Find where the given text appears and provide that cell's center as (X, Y) coordinate. 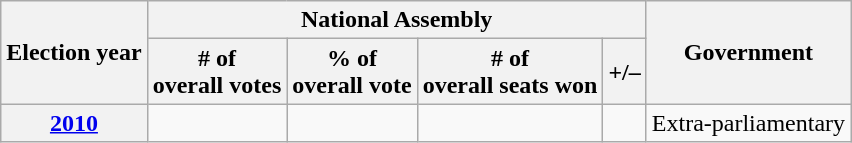
# ofoverall seats won (510, 72)
# ofoverall votes (217, 72)
Extra-parliamentary (748, 123)
% ofoverall vote (352, 72)
Government (748, 52)
Election year (74, 52)
2010 (74, 123)
+/– (624, 72)
National Assembly (396, 20)
